Detect which cell encompasses the target text, then output its (x, y) center coordinate. 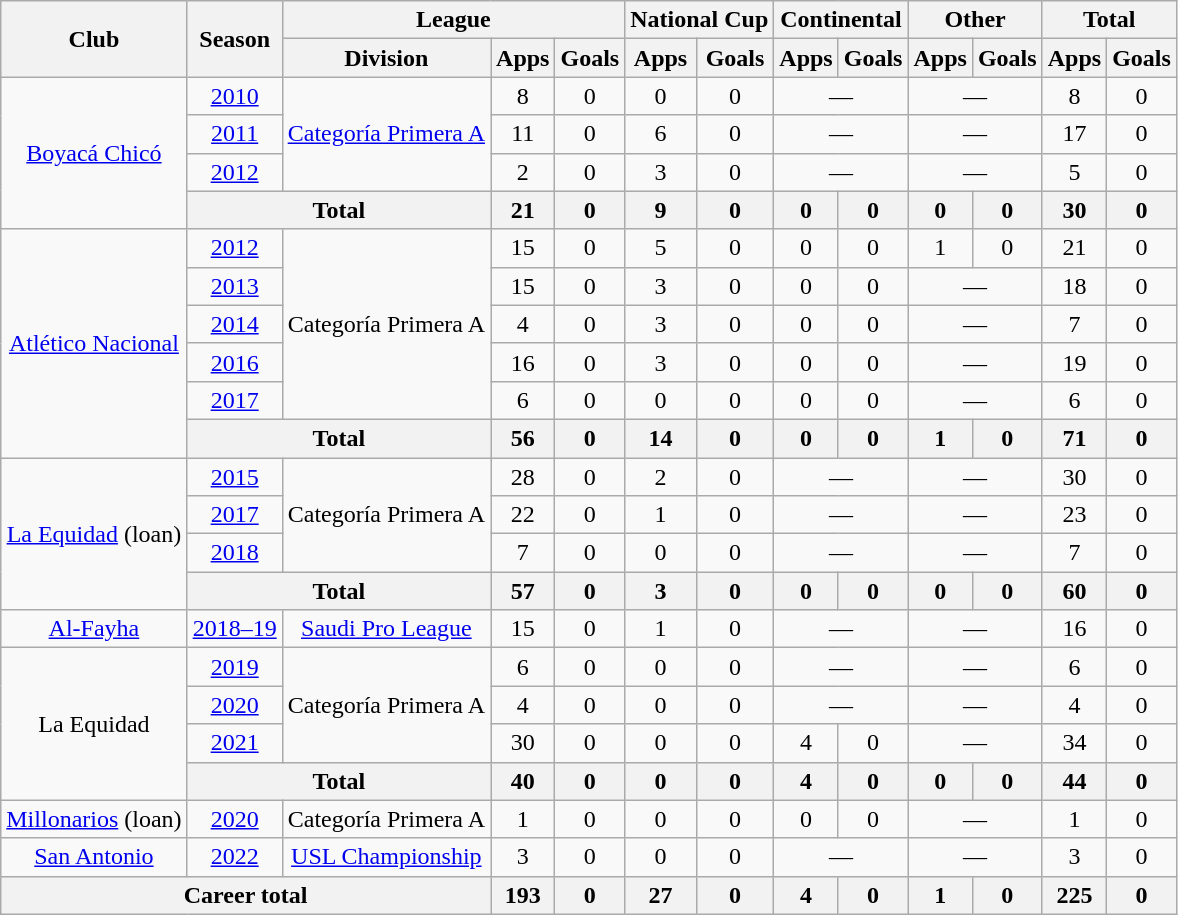
2014 (234, 324)
La Equidad (94, 724)
34 (1074, 743)
27 (661, 895)
La Equidad (loan) (94, 534)
2018–19 (234, 629)
71 (1074, 438)
56 (523, 438)
2011 (234, 134)
Al-Fayha (94, 629)
2010 (234, 96)
Other (975, 20)
23 (1074, 515)
Boyacá Chicó (94, 153)
2018 (234, 553)
193 (523, 895)
Career total (246, 895)
225 (1074, 895)
14 (661, 438)
Saudi Pro League (386, 629)
2022 (234, 857)
Season (234, 39)
44 (1074, 781)
11 (523, 134)
19 (1074, 362)
2015 (234, 477)
Division (386, 58)
2016 (234, 362)
2013 (234, 286)
28 (523, 477)
League (454, 20)
22 (523, 515)
San Antonio (94, 857)
17 (1074, 134)
USL Championship (386, 857)
National Cup (700, 20)
Millonarios (loan) (94, 819)
40 (523, 781)
Club (94, 39)
57 (523, 591)
2021 (234, 743)
Atlético Nacional (94, 343)
Continental (841, 20)
60 (1074, 591)
2019 (234, 667)
9 (661, 210)
18 (1074, 286)
